Extract the (x, y) coordinate from the center of the cell holding the provided text.  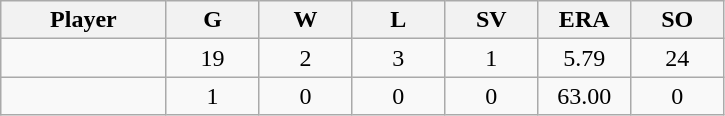
5.79 (584, 58)
19 (212, 58)
SO (678, 20)
L (398, 20)
ERA (584, 20)
W (306, 20)
G (212, 20)
24 (678, 58)
SV (492, 20)
3 (398, 58)
63.00 (584, 96)
Player (84, 20)
2 (306, 58)
